Provide the [X, Y] coordinate of the cell's center where the given text is located.  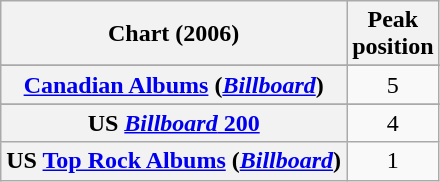
Canadian Albums (Billboard) [174, 85]
US Top Rock Albums (Billboard) [174, 161]
5 [393, 85]
US Billboard 200 [174, 123]
Chart (2006) [174, 34]
4 [393, 123]
1 [393, 161]
Peakposition [393, 34]
